Find where the given text appears and provide that cell's center as [x, y] coordinate. 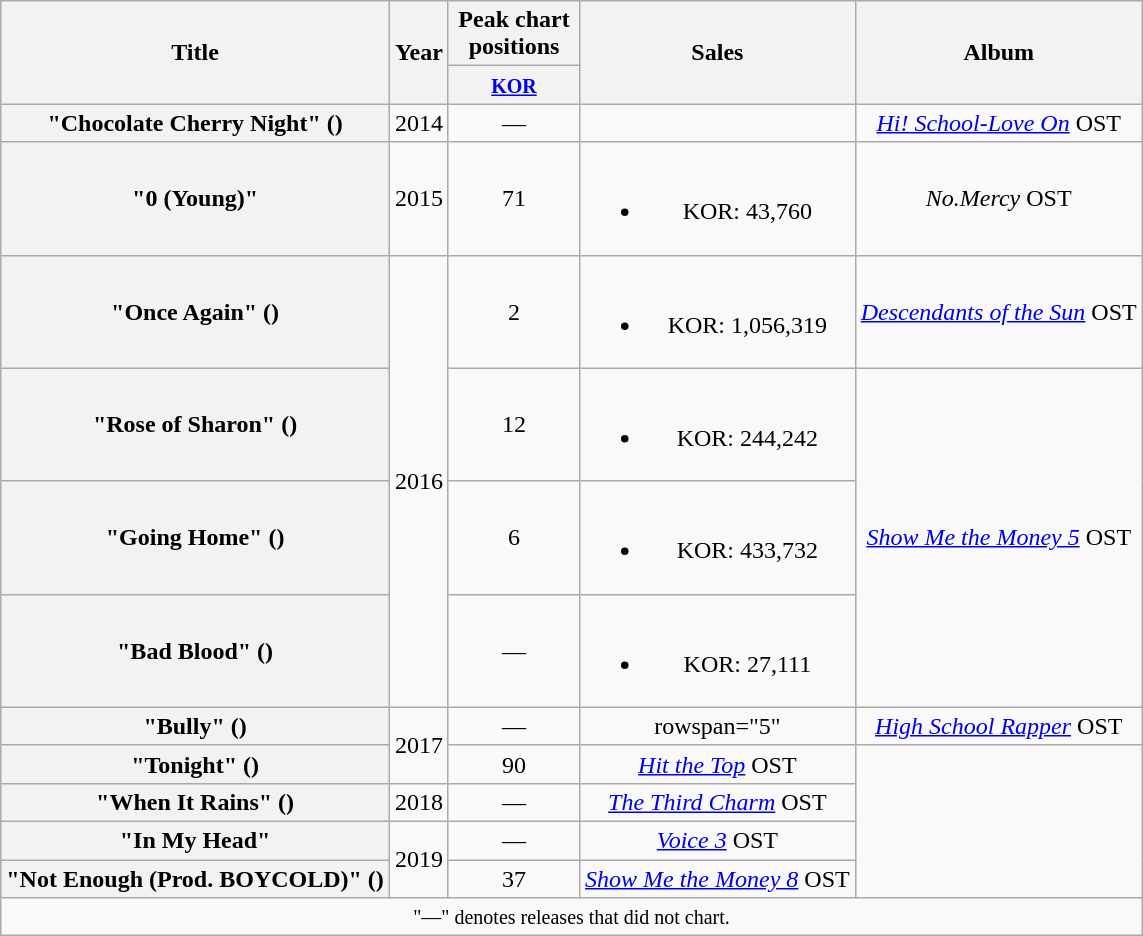
"Rose of Sharon" () [196, 424]
37 [514, 879]
Descendants of the Sun OST [998, 312]
"0 (Young)" [196, 198]
"—" denotes releases that did not chart. [572, 917]
2015 [418, 198]
KOR: 43,760 [718, 198]
Title [196, 52]
90 [514, 764]
"Chocolate Cherry Night" () [196, 123]
"Bully" () [196, 726]
No.Mercy OST [998, 198]
"Tonight" () [196, 764]
"Going Home" () [196, 538]
2016 [418, 481]
KOR [514, 85]
The Third Charm OST [718, 802]
KOR: 27,111 [718, 650]
"When It Rains" () [196, 802]
2 [514, 312]
6 [514, 538]
Voice 3 OST [718, 840]
"Once Again" () [196, 312]
"Not Enough (Prod. BOYCOLD)" () [196, 879]
Peak chart positions [514, 34]
rowspan="5" [718, 726]
2014 [418, 123]
Show Me the Money 8 OST [718, 879]
71 [514, 198]
12 [514, 424]
Hi! School-Love On OST [998, 123]
"In My Head" [196, 840]
2017 [418, 745]
KOR: 244,242 [718, 424]
Year [418, 52]
Album [998, 52]
2019 [418, 859]
"Bad Blood" () [196, 650]
KOR: 1,056,319 [718, 312]
High School Rapper OST [998, 726]
Sales [718, 52]
Hit the Top OST [718, 764]
Show Me the Money 5 OST [998, 538]
2018 [418, 802]
KOR: 433,732 [718, 538]
